Determine the [x, y] coordinate at the center of the cell enclosing the given text.  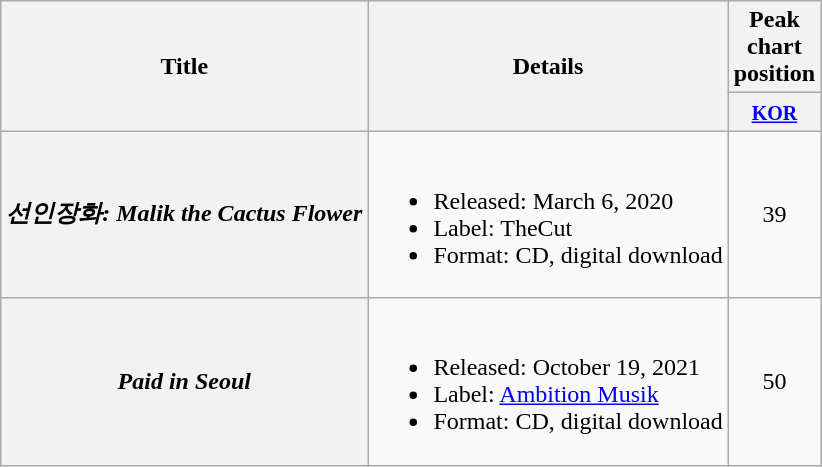
Details [548, 66]
KOR [774, 112]
Released: October 19, 2021Label: Ambition MusikFormat: CD, digital download [548, 382]
50 [774, 382]
Paid in Seoul [184, 382]
Peakchartposition [774, 47]
선인장화: Malik the Cactus Flower [184, 214]
Released: March 6, 2020Label: TheCutFormat: CD, digital download [548, 214]
Title [184, 66]
39 [774, 214]
